Identify which cell holds the provided text, then report its (x, y) central coordinate. 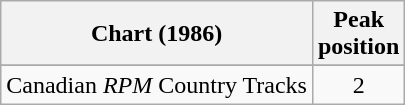
Canadian RPM Country Tracks (157, 85)
Chart (1986) (157, 34)
2 (358, 85)
Peakposition (358, 34)
